Find where the given text appears and provide that cell's center as [x, y] coordinate. 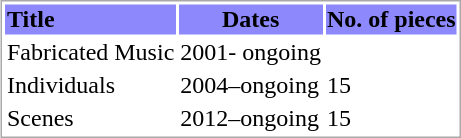
Title [90, 19]
No. of pieces [391, 19]
Scenes [90, 118]
2004–ongoing [251, 85]
Dates [251, 19]
2001- ongoing [251, 52]
Fabricated Music [90, 52]
2012–ongoing [251, 118]
Individuals [90, 85]
